Locate the cell with the specified text and output its [X, Y] center coordinate. 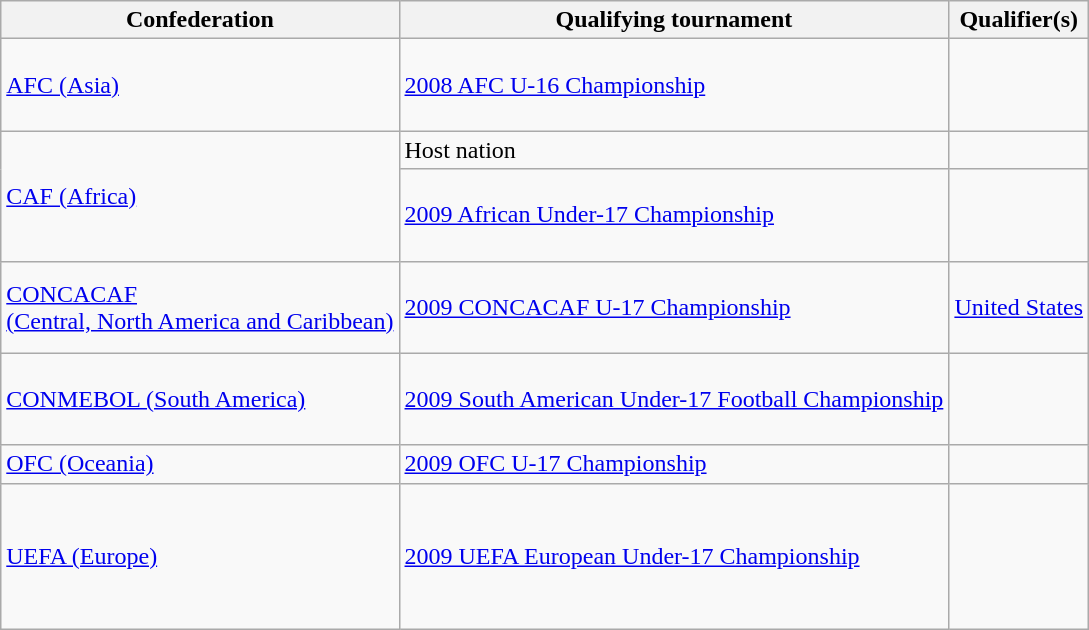
OFC (Oceania) [200, 464]
United States [1019, 307]
2009 UEFA European Under-17 Championship [674, 556]
2009 South American Under-17 Football Championship [674, 399]
Confederation [200, 20]
Qualifier(s) [1019, 20]
CAF (Africa) [200, 196]
CONMEBOL (South America) [200, 399]
2009 OFC U-17 Championship [674, 464]
2008 AFC U-16 Championship [674, 85]
Host nation [674, 150]
2009 African Under-17 Championship [674, 215]
UEFA (Europe) [200, 556]
2009 CONCACAF U-17 Championship [674, 307]
Qualifying tournament [674, 20]
AFC (Asia) [200, 85]
CONCACAF (Central, North America and Caribbean) [200, 307]
